Scan for the cell matching the given text and deliver its [x, y] coordinate at center. 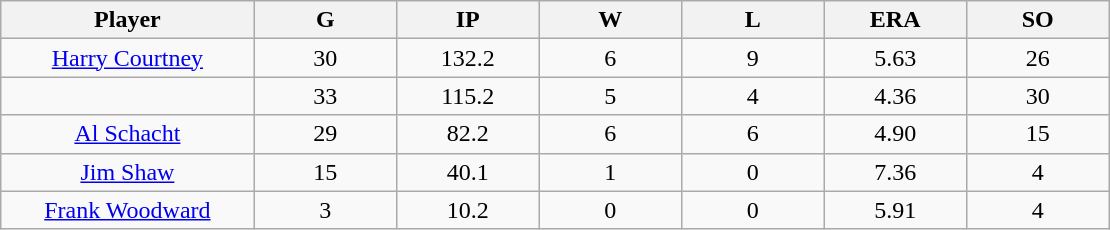
G [325, 20]
29 [325, 134]
40.1 [468, 172]
82.2 [468, 134]
Frank Woodward [128, 210]
4.36 [895, 96]
IP [468, 20]
10.2 [468, 210]
3 [325, 210]
Harry Courtney [128, 58]
SO [1038, 20]
4.90 [895, 134]
W [610, 20]
115.2 [468, 96]
L [752, 20]
33 [325, 96]
5.91 [895, 210]
5.63 [895, 58]
132.2 [468, 58]
1 [610, 172]
26 [1038, 58]
Al Schacht [128, 134]
Player [128, 20]
5 [610, 96]
9 [752, 58]
ERA [895, 20]
Jim Shaw [128, 172]
7.36 [895, 172]
